Locate the cell with the specified text and output its (X, Y) center coordinate. 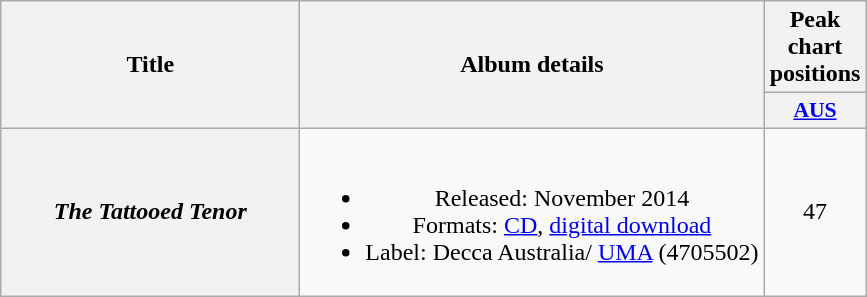
Released: November 2014Formats: CD, digital downloadLabel: Decca Australia/ UMA (4705502) (532, 212)
Title (150, 65)
The Tattooed Tenor (150, 212)
47 (815, 212)
AUS (815, 111)
Album details (532, 65)
Peak chart positions (815, 47)
